Return [X, Y] of the center of cell containing provided text 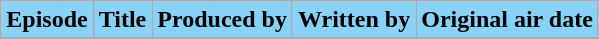
Produced by [222, 20]
Episode [47, 20]
Original air date [508, 20]
Written by [354, 20]
Title [122, 20]
